Extract the (x, y) coordinate from the center of the cell holding the provided text.  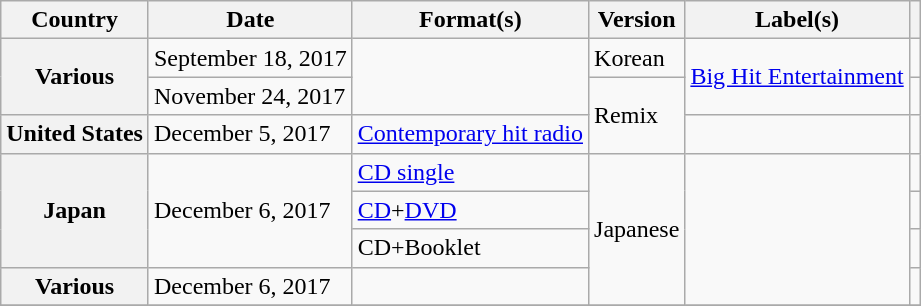
CD+DVD (470, 210)
Date (250, 20)
CD+Booklet (470, 248)
November 24, 2017 (250, 96)
Contemporary hit radio (470, 134)
Country (75, 20)
Big Hit Entertainment (797, 77)
Japan (75, 210)
Japanese (637, 229)
CD single (470, 172)
December 5, 2017 (250, 134)
Format(s) (470, 20)
Label(s) (797, 20)
Korean (637, 58)
Remix (637, 115)
United States (75, 134)
Version (637, 20)
September 18, 2017 (250, 58)
